Provide the [X, Y] coordinate of the cell's center where the given text is located.  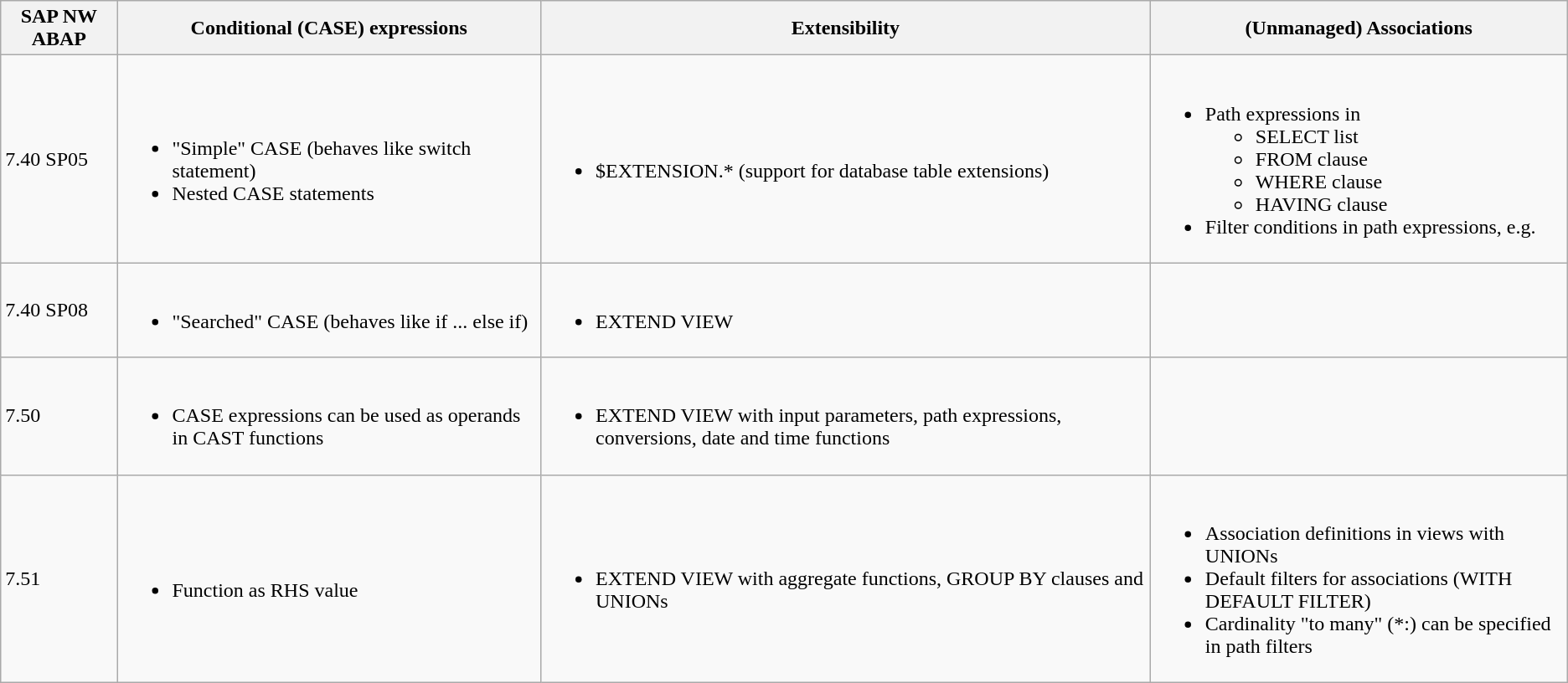
7.40 SP08 [59, 310]
7.40 SP05 [59, 159]
Path expressions inSELECT listFROM clauseWHERE clauseHAVING clauseFilter conditions in path expressions, e.g. [1359, 159]
7.51 [59, 578]
EXTEND VIEW [845, 310]
CASE expressions can be used as operands in CAST functions [329, 416]
EXTEND VIEW with aggregate functions, GROUP BY clauses and UNIONs [845, 578]
$EXTENSION.* (support for database table extensions) [845, 159]
"Searched" CASE (behaves like if ... else if) [329, 310]
Extensibility [845, 28]
EXTEND VIEW with input parameters, path expressions, conversions, date and time functions [845, 416]
(Unmanaged) Associations [1359, 28]
Conditional (CASE) expressions [329, 28]
7.50 [59, 416]
"Simple" CASE (behaves like switch statement)Nested CASE statements [329, 159]
SAP NW ABAP [59, 28]
Function as RHS value [329, 578]
